Return (x, y) of the center of cell containing provided text 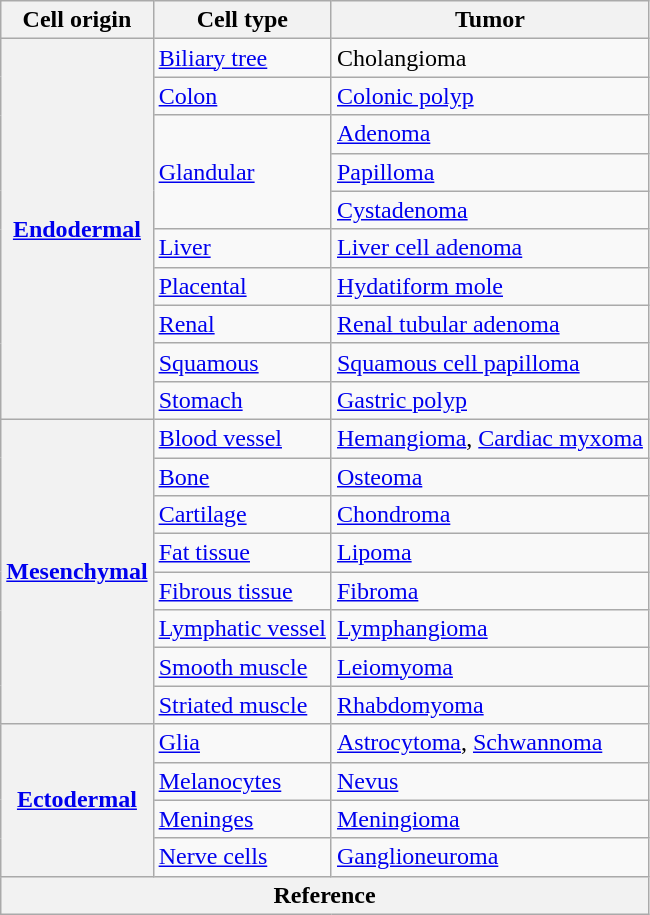
Melanocytes (242, 781)
Placental (242, 286)
Ganglioneuroma (490, 857)
Liver cell adenoma (490, 248)
Renal tubular adenoma (490, 324)
Bone (242, 477)
Cholangioma (490, 58)
Astrocytoma, Schwannoma (490, 743)
Rhabdomyoma (490, 705)
Striated muscle (242, 705)
Reference (325, 895)
Gastric polyp (490, 400)
Glandular (242, 172)
Ectodermal (77, 800)
Biliary tree (242, 58)
Glia (242, 743)
Meningioma (490, 819)
Cartilage (242, 515)
Lipoma (490, 553)
Lymphangioma (490, 629)
Tumor (490, 20)
Mesenchymal (77, 571)
Stomach (242, 400)
Fibrous tissue (242, 591)
Chondroma (490, 515)
Renal (242, 324)
Hydatiform mole (490, 286)
Cell origin (77, 20)
Liver (242, 248)
Osteoma (490, 477)
Cell type (242, 20)
Hemangioma, Cardiac myxoma (490, 438)
Blood vessel (242, 438)
Nevus (490, 781)
Squamous (242, 362)
Colon (242, 96)
Lymphatic vessel (242, 629)
Cystadenoma (490, 210)
Endodermal (77, 230)
Adenoma (490, 134)
Colonic polyp (490, 96)
Fibroma (490, 591)
Meninges (242, 819)
Papilloma (490, 172)
Leiomyoma (490, 667)
Fat tissue (242, 553)
Nerve cells (242, 857)
Smooth muscle (242, 667)
Squamous cell papilloma (490, 362)
